Return [x, y] of the center of cell containing provided text 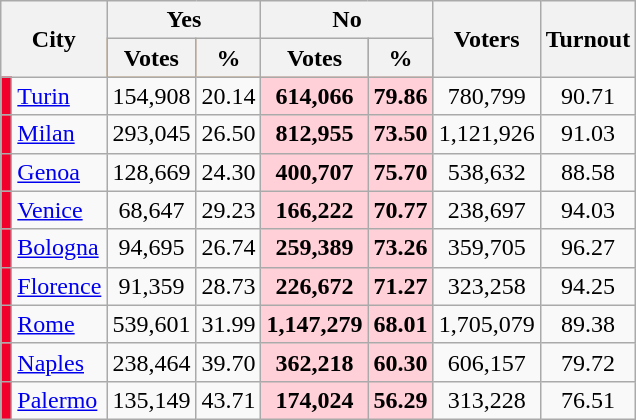
60.30 [400, 362]
154,908 [152, 96]
No [347, 20]
Naples [60, 362]
606,157 [486, 362]
91,359 [152, 286]
Venice [60, 210]
614,066 [314, 96]
812,955 [314, 134]
Genoa [60, 172]
Yes [184, 20]
94.03 [588, 210]
43.71 [228, 400]
166,222 [314, 210]
94.25 [588, 286]
68,647 [152, 210]
96.27 [588, 248]
538,632 [486, 172]
238,697 [486, 210]
26.50 [228, 134]
28.73 [228, 286]
City [54, 39]
24.30 [228, 172]
73.26 [400, 248]
20.14 [228, 96]
26.74 [228, 248]
313,228 [486, 400]
68.01 [400, 324]
88.58 [588, 172]
76.51 [588, 400]
Florence [60, 286]
Palermo [60, 400]
259,389 [314, 248]
Turnout [588, 39]
89.38 [588, 324]
94,695 [152, 248]
1,705,079 [486, 324]
226,672 [314, 286]
73.50 [400, 134]
75.70 [400, 172]
1,147,279 [314, 324]
90.71 [588, 96]
135,149 [152, 400]
128,669 [152, 172]
174,024 [314, 400]
1,121,926 [486, 134]
56.29 [400, 400]
79.86 [400, 96]
Milan [60, 134]
359,705 [486, 248]
238,464 [152, 362]
Rome [60, 324]
362,218 [314, 362]
323,258 [486, 286]
Turin [60, 96]
71.27 [400, 286]
39.70 [228, 362]
Voters [486, 39]
29.23 [228, 210]
400,707 [314, 172]
31.99 [228, 324]
Bologna [60, 248]
91.03 [588, 134]
780,799 [486, 96]
539,601 [152, 324]
79.72 [588, 362]
70.77 [400, 210]
293,045 [152, 134]
